Provide the [x, y] coordinate of the cell's center where the given text is located.  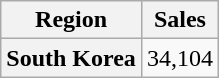
Region [72, 20]
South Korea [72, 58]
34,104 [180, 58]
Sales [180, 20]
